Capture the cell that displays the provided text and extract its [X, Y] central coordinate. 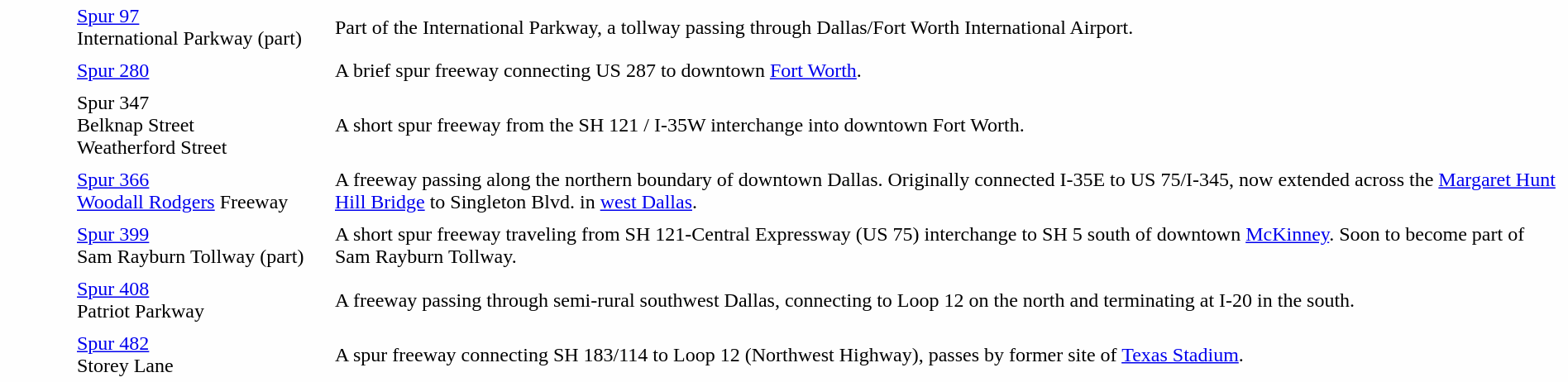
Spur 347Belknap StreetWeatherford Street [201, 126]
A brief spur freeway connecting US 287 to downtown Fort Worth. [949, 71]
Spur 280 [201, 71]
A short spur freeway from the SH 121 / I-35W interchange into downtown Fort Worth. [949, 126]
Spur 366Woodall Rodgers Freeway [201, 191]
Spur 482Storey Lane [201, 355]
A freeway passing through semi-rural southwest Dallas, connecting to Loop 12 on the north and terminating at I-20 in the south. [949, 300]
Spur 97International Parkway (part) [201, 27]
Spur 399Sam Rayburn Tollway (part) [201, 246]
Spur 408Patriot Parkway [201, 300]
A spur freeway connecting SH 183/114 to Loop 12 (Northwest Highway), passes by former site of Texas Stadium. [949, 355]
Part of the International Parkway, a tollway passing through Dallas/Fort Worth International Airport. [949, 27]
